Pinpoint the cell where the given text exists, returning its [x, y] midpoint coordinate. 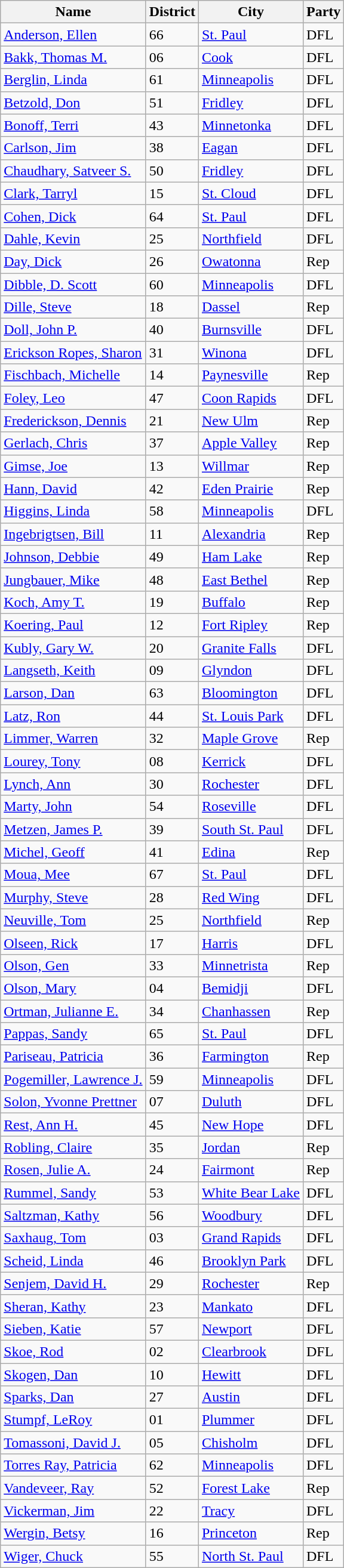
Scheid, Linda [73, 1261]
Clark, Tarryl [73, 193]
New Ulm [251, 421]
Jordan [251, 1147]
Betzold, Don [73, 103]
32 [172, 739]
St. Louis Park [251, 716]
Grand Rapids [251, 1238]
Granite Falls [251, 647]
28 [172, 897]
Larson, Dan [73, 693]
Pappas, Sandy [73, 1034]
Langseth, Keith [73, 671]
24 [172, 1170]
52 [172, 1488]
Sparks, Dan [73, 1397]
09 [172, 671]
Alexandria [251, 534]
Austin [251, 1397]
20 [172, 647]
64 [172, 216]
Carlson, Jim [73, 148]
66 [172, 35]
Robling, Claire [73, 1147]
62 [172, 1465]
14 [172, 375]
Willmar [251, 466]
27 [172, 1397]
04 [172, 988]
56 [172, 1215]
47 [172, 398]
Clearbrook [251, 1351]
60 [172, 285]
Fort Ripley [251, 625]
Winona [251, 353]
44 [172, 716]
Fairmont [251, 1170]
Berglin, Linda [73, 80]
Bloomington [251, 693]
Rosen, Julie A. [73, 1170]
Cook [251, 57]
Jungbauer, Mike [73, 579]
Bonoff, Terri [73, 125]
Bakk, Thomas M. [73, 57]
03 [172, 1238]
Minnetrista [251, 965]
Tracy [251, 1511]
53 [172, 1193]
36 [172, 1057]
55 [172, 1556]
Olson, Gen [73, 965]
Princeton [251, 1533]
East Bethel [251, 579]
Latz, Ron [73, 716]
57 [172, 1329]
Gimse, Joe [73, 466]
Saltzman, Kathy [73, 1215]
Wiger, Chuck [73, 1556]
Rest, Ann H. [73, 1125]
Murphy, Steve [73, 897]
Wergin, Betsy [73, 1533]
37 [172, 443]
40 [172, 330]
Michel, Geoff [73, 852]
23 [172, 1306]
01 [172, 1420]
Stumpf, LeRoy [73, 1420]
29 [172, 1283]
31 [172, 353]
Skoe, Rod [73, 1351]
07 [172, 1102]
Pogemiller, Lawrence J. [73, 1079]
Mankato [251, 1306]
Eden Prairie [251, 489]
Edina [251, 852]
Newport [251, 1329]
67 [172, 875]
Chaudhary, Satveer S. [73, 171]
Ham Lake [251, 557]
54 [172, 807]
Moua, Mee [73, 875]
15 [172, 193]
Lynch, Ann [73, 784]
Vandeveer, Ray [73, 1488]
Olseen, Rick [73, 943]
Owatonna [251, 261]
43 [172, 125]
Minnetonka [251, 125]
White Bear Lake [251, 1193]
Harris [251, 943]
Skogen, Dan [73, 1374]
Buffalo [251, 602]
City [251, 12]
Frederickson, Dennis [73, 421]
Lourey, Tony [73, 761]
Koch, Amy T. [73, 602]
Vickerman, Jim [73, 1511]
Torres Ray, Patricia [73, 1465]
02 [172, 1351]
Hann, David [73, 489]
Sieben, Katie [73, 1329]
22 [172, 1511]
19 [172, 602]
Ingebrigtsen, Bill [73, 534]
Roseville [251, 807]
65 [172, 1034]
Woodbury [251, 1215]
Ortman, Julianne E. [73, 1011]
Anderson, Ellen [73, 35]
26 [172, 261]
21 [172, 421]
New Hope [251, 1125]
Farmington [251, 1057]
35 [172, 1147]
13 [172, 466]
11 [172, 534]
Neuville, Tom [73, 920]
Plummer [251, 1420]
Olson, Mary [73, 988]
Kerrick [251, 761]
Saxhaug, Tom [73, 1238]
Apple Valley [251, 443]
51 [172, 103]
45 [172, 1125]
30 [172, 784]
42 [172, 489]
Doll, John P. [73, 330]
South St. Paul [251, 829]
Paynesville [251, 375]
46 [172, 1261]
18 [172, 307]
Day, Dick [73, 261]
Brooklyn Park [251, 1261]
District [172, 12]
Forest Lake [251, 1488]
38 [172, 148]
59 [172, 1079]
Limmer, Warren [73, 739]
Dibble, D. Scott [73, 285]
St. Cloud [251, 193]
Rummel, Sandy [73, 1193]
Fischbach, Michelle [73, 375]
Bemidji [251, 988]
Metzen, James P. [73, 829]
Dahle, Kevin [73, 239]
Senjem, David H. [73, 1283]
Chanhassen [251, 1011]
Eagan [251, 148]
Chisholm [251, 1443]
48 [172, 579]
49 [172, 557]
Pariseau, Patricia [73, 1057]
58 [172, 511]
Name [73, 12]
41 [172, 852]
Cohen, Dick [73, 216]
Burnsville [251, 330]
17 [172, 943]
Glyndon [251, 671]
61 [172, 80]
06 [172, 57]
Dille, Steve [73, 307]
Sheran, Kathy [73, 1306]
Marty, John [73, 807]
North St. Paul [251, 1556]
Coon Rapids [251, 398]
63 [172, 693]
Dassel [251, 307]
Higgins, Linda [73, 511]
33 [172, 965]
Koering, Paul [73, 625]
08 [172, 761]
50 [172, 171]
39 [172, 829]
10 [172, 1374]
Gerlach, Chris [73, 443]
Duluth [251, 1102]
Red Wing [251, 897]
16 [172, 1533]
Hewitt [251, 1374]
Solon, Yvonne Prettner [73, 1102]
Kubly, Gary W. [73, 647]
Party [323, 12]
12 [172, 625]
05 [172, 1443]
Foley, Leo [73, 398]
Johnson, Debbie [73, 557]
Erickson Ropes, Sharon [73, 353]
34 [172, 1011]
Tomassoni, David J. [73, 1443]
Maple Grove [251, 739]
